For the text-containing cell, return its midpoint in [x, y] coordinate format. 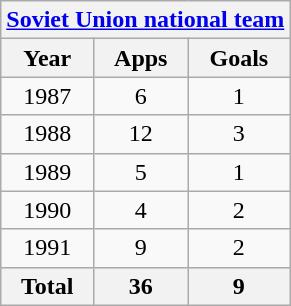
Goals [239, 58]
1988 [48, 134]
1991 [48, 248]
Apps [141, 58]
36 [141, 286]
12 [141, 134]
Total [48, 286]
1989 [48, 172]
Soviet Union national team [146, 20]
6 [141, 96]
5 [141, 172]
4 [141, 210]
Year [48, 58]
3 [239, 134]
1990 [48, 210]
1987 [48, 96]
